Provide the (x, y) coordinate of the cell's center where the given text is located.  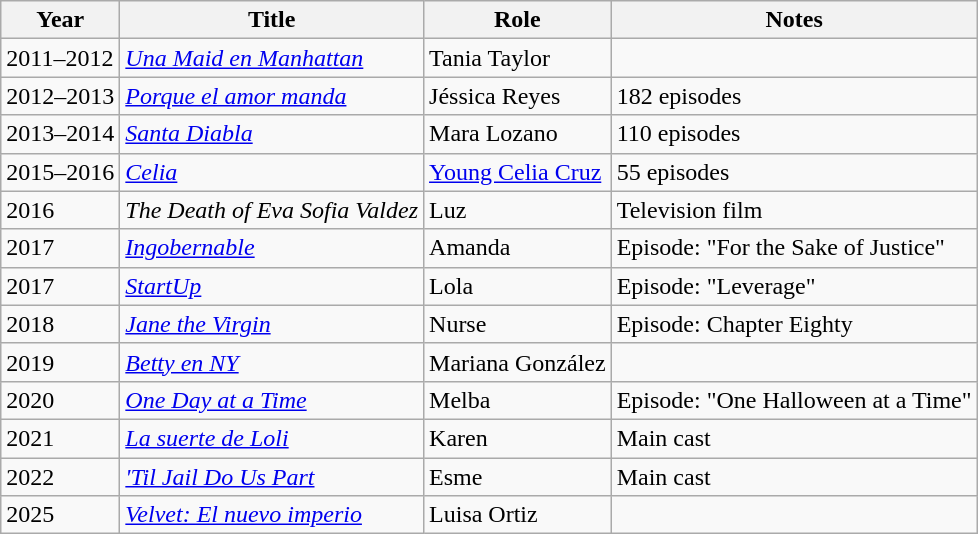
Esme (518, 477)
55 episodes (794, 172)
'Til Jail Do Us Part (272, 477)
La suerte de Loli (272, 438)
Lola (518, 286)
110 episodes (794, 134)
One Day at a Time (272, 400)
2021 (60, 438)
StartUp (272, 286)
Title (272, 20)
Melba (518, 400)
Luisa Ortiz (518, 515)
Jane the Virgin (272, 324)
Ingobernable (272, 248)
2022 (60, 477)
Mara Lozano (518, 134)
Porque el amor manda (272, 96)
Una Maid en Manhattan (272, 58)
Velvet: El nuevo imperio (272, 515)
Mariana González (518, 362)
Karen (518, 438)
Young Celia Cruz (518, 172)
Luz (518, 210)
2019 (60, 362)
2025 (60, 515)
2015–2016 (60, 172)
Celia (272, 172)
2011–2012 (60, 58)
Nurse (518, 324)
The Death of Eva Sofia Valdez (272, 210)
2013–2014 (60, 134)
Amanda (518, 248)
Santa Diabla (272, 134)
182 episodes (794, 96)
Notes (794, 20)
2016 (60, 210)
Tania Taylor (518, 58)
Television film (794, 210)
Year (60, 20)
Betty en NY (272, 362)
2020 (60, 400)
Role (518, 20)
Episode: "One Halloween at a Time" (794, 400)
Jéssica Reyes (518, 96)
2018 (60, 324)
2012–2013 (60, 96)
Episode: Chapter Eighty (794, 324)
Episode: "Leverage" (794, 286)
Episode: "For the Sake of Justice" (794, 248)
